Return the (X, Y) coordinate for the center point of the cell that contains the specified text.  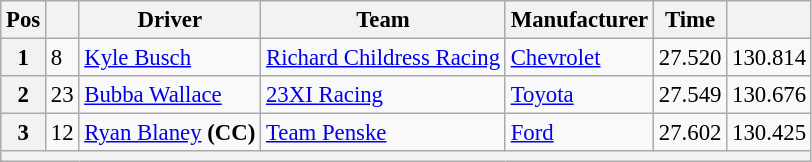
Kyle Busch (170, 58)
130.676 (770, 95)
Richard Childress Racing (384, 58)
27.602 (690, 133)
130.814 (770, 58)
23 (62, 95)
2 (24, 95)
Pos (24, 20)
Team Penske (384, 133)
130.425 (770, 133)
Manufacturer (579, 20)
Bubba Wallace (170, 95)
Toyota (579, 95)
27.549 (690, 95)
Ford (579, 133)
3 (24, 133)
12 (62, 133)
Driver (170, 20)
23XI Racing (384, 95)
8 (62, 58)
1 (24, 58)
27.520 (690, 58)
Time (690, 20)
Team (384, 20)
Ryan Blaney (CC) (170, 133)
Chevrolet (579, 58)
